Capture the cell that displays the provided text and extract its [X, Y] central coordinate. 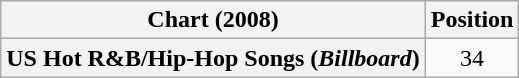
34 [472, 58]
Chart (2008) [213, 20]
US Hot R&B/Hip-Hop Songs (Billboard) [213, 58]
Position [472, 20]
